Return [x, y] of the center of cell containing provided text 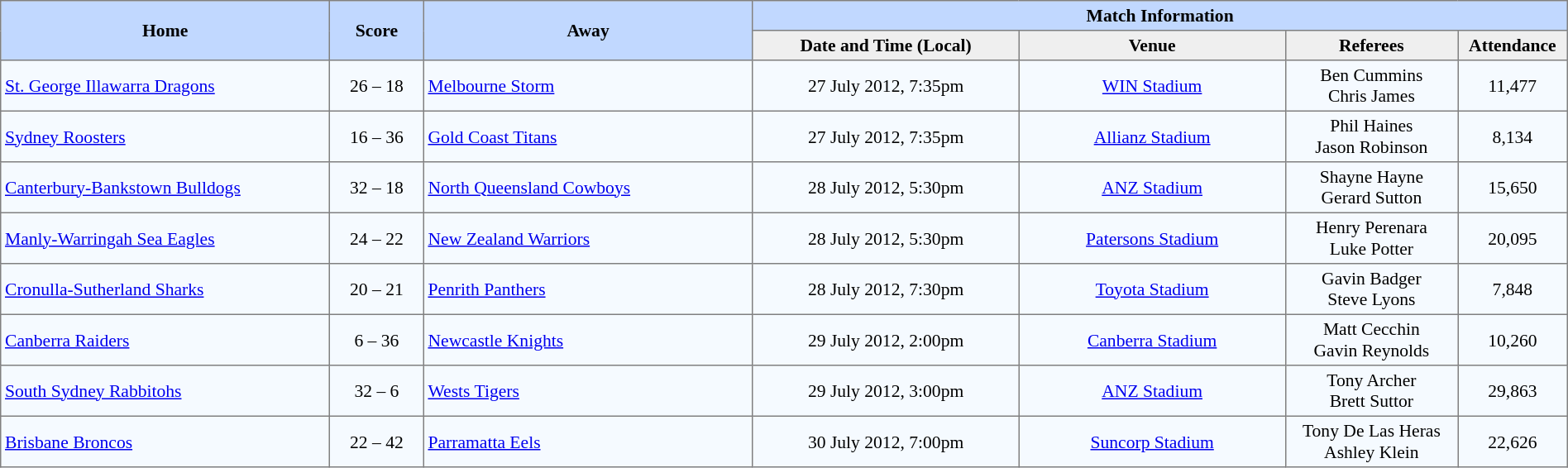
North Queensland Cowboys [588, 188]
Cronulla-Sutherland Sharks [165, 289]
28 July 2012, 7:30pm [886, 289]
Ben Cummins Chris James [1371, 86]
New Zealand Warriors [588, 238]
20,095 [1513, 238]
Patersons Stadium [1152, 238]
Parramatta Eels [588, 442]
Date and Time (Local) [886, 45]
Manly-Warringah Sea Eagles [165, 238]
Wests Tigers [588, 391]
South Sydney Rabbitohs [165, 391]
Attendance [1513, 45]
8,134 [1513, 136]
Referees [1371, 45]
29 July 2012, 2:00pm [886, 340]
Penrith Panthers [588, 289]
30 July 2012, 7:00pm [886, 442]
Sydney Roosters [165, 136]
Canterbury-Bankstown Bulldogs [165, 188]
Brisbane Broncos [165, 442]
Henry Perenara Luke Potter [1371, 238]
7,848 [1513, 289]
20 – 21 [377, 289]
Gold Coast Titans [588, 136]
Tony De Las Heras Ashley Klein [1371, 442]
Away [588, 31]
24 – 22 [377, 238]
16 – 36 [377, 136]
29,863 [1513, 391]
Toyota Stadium [1152, 289]
Canberra Stadium [1152, 340]
Match Information [1159, 16]
29 July 2012, 3:00pm [886, 391]
Shayne Hayne Gerard Sutton [1371, 188]
15,650 [1513, 188]
Venue [1152, 45]
Newcastle Knights [588, 340]
26 – 18 [377, 86]
Melbourne Storm [588, 86]
22,626 [1513, 442]
Canberra Raiders [165, 340]
Score [377, 31]
32 – 6 [377, 391]
22 – 42 [377, 442]
Matt Cecchin Gavin Reynolds [1371, 340]
Gavin Badger Steve Lyons [1371, 289]
Suncorp Stadium [1152, 442]
10,260 [1513, 340]
Allianz Stadium [1152, 136]
6 – 36 [377, 340]
Tony Archer Brett Suttor [1371, 391]
Home [165, 31]
Phil Haines Jason Robinson [1371, 136]
32 – 18 [377, 188]
St. George Illawarra Dragons [165, 86]
11,477 [1513, 86]
WIN Stadium [1152, 86]
